Search for the cell housing the specified text and yield its (x, y) center coordinate. 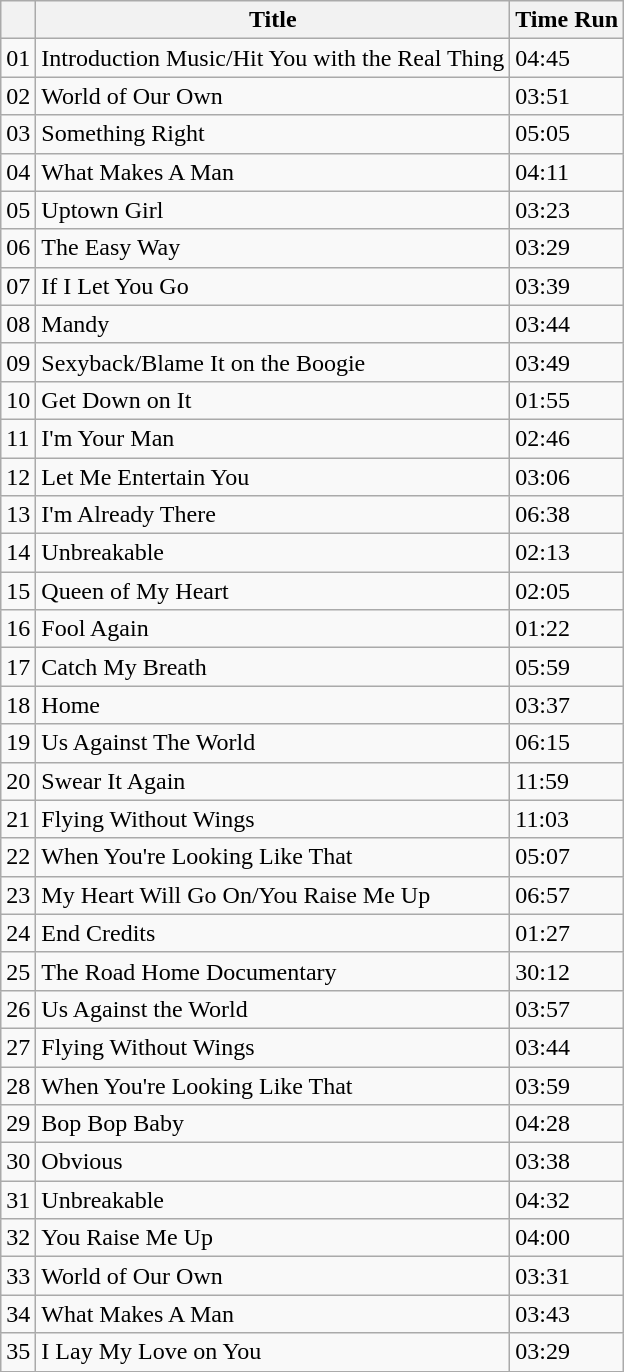
30 (18, 1162)
21 (18, 819)
You Raise Me Up (273, 1238)
Obvious (273, 1162)
06:15 (567, 743)
05:07 (567, 857)
01:27 (567, 933)
01:22 (567, 629)
05:05 (567, 134)
11:03 (567, 819)
03:31 (567, 1276)
Introduction Music/Hit You with the Real Thing (273, 58)
04:28 (567, 1124)
06:57 (567, 895)
The Easy Way (273, 248)
04:32 (567, 1200)
End Credits (273, 933)
Us Against the World (273, 1009)
03:23 (567, 210)
31 (18, 1200)
13 (18, 515)
05 (18, 210)
Sexyback/Blame It on the Boogie (273, 362)
29 (18, 1124)
02:46 (567, 438)
04:00 (567, 1238)
35 (18, 1352)
03:37 (567, 705)
22 (18, 857)
I'm Your Man (273, 438)
26 (18, 1009)
02:05 (567, 591)
11 (18, 438)
If I Let You Go (273, 286)
27 (18, 1047)
04 (18, 172)
03:06 (567, 477)
01 (18, 58)
19 (18, 743)
20 (18, 781)
23 (18, 895)
10 (18, 400)
Queen of My Heart (273, 591)
Swear It Again (273, 781)
08 (18, 324)
03:38 (567, 1162)
05:59 (567, 667)
Bop Bop Baby (273, 1124)
34 (18, 1314)
28 (18, 1085)
15 (18, 591)
30:12 (567, 971)
03:59 (567, 1085)
Us Against The World (273, 743)
09 (18, 362)
16 (18, 629)
03:49 (567, 362)
03:51 (567, 96)
04:11 (567, 172)
14 (18, 553)
03:57 (567, 1009)
Catch My Breath (273, 667)
11:59 (567, 781)
Home (273, 705)
03 (18, 134)
My Heart Will Go On/You Raise Me Up (273, 895)
07 (18, 286)
06:38 (567, 515)
25 (18, 971)
06 (18, 248)
18 (18, 705)
The Road Home Documentary (273, 971)
Time Run (567, 20)
Fool Again (273, 629)
Something Right (273, 134)
Uptown Girl (273, 210)
33 (18, 1276)
I Lay My Love on You (273, 1352)
24 (18, 933)
Mandy (273, 324)
01:55 (567, 400)
Let Me Entertain You (273, 477)
I'm Already There (273, 515)
17 (18, 667)
03:39 (567, 286)
32 (18, 1238)
Get Down on It (273, 400)
02 (18, 96)
04:45 (567, 58)
02:13 (567, 553)
12 (18, 477)
Title (273, 20)
03:43 (567, 1314)
